Pinpoint the cell where the given text exists, returning its [X, Y] midpoint coordinate. 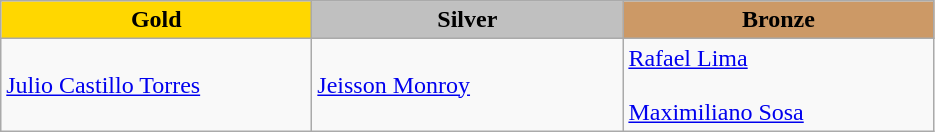
Jeisson Monroy [468, 85]
Silver [468, 20]
Rafael LimaMaximiliano Sosa [778, 85]
Gold [156, 20]
Bronze [778, 20]
Julio Castillo Torres [156, 85]
